From the cell containing the given text, extract its center point as [X, Y] coordinate. 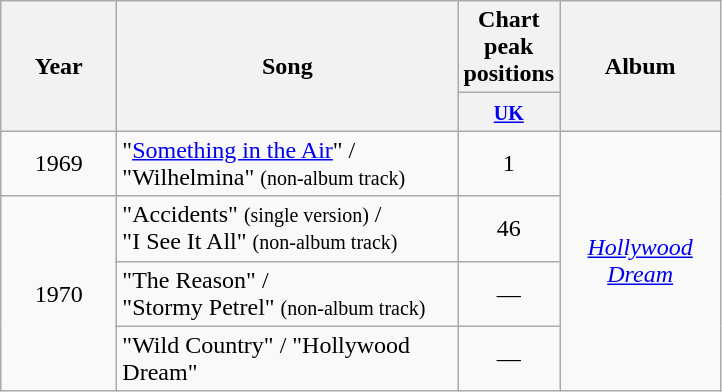
UK [509, 112]
"The Reason" /"Stormy Petrel" (non-album track) [288, 294]
46 [509, 228]
1 [509, 164]
"Wild Country" / "Hollywood Dream" [288, 358]
"Something in the Air" / "Wilhelmina" (non-album track) [288, 164]
1970 [59, 294]
Chart peak positions [509, 47]
Year [59, 66]
Hollywood Dream [640, 261]
Song [288, 66]
1969 [59, 164]
"Accidents" (single version) /"I See It All" (non-album track) [288, 228]
Album [640, 66]
